From the cell containing the given text, extract its center point as [X, Y] coordinate. 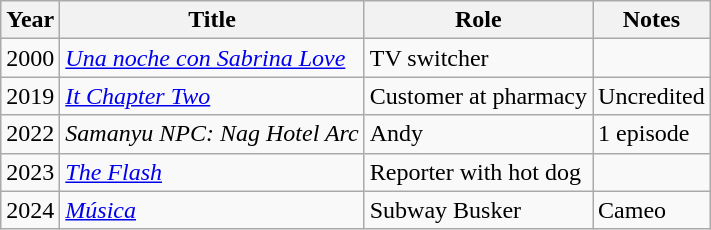
It Chapter Two [212, 96]
2019 [30, 96]
Notes [652, 20]
Una noche con Sabrina Love [212, 58]
TV switcher [478, 58]
2000 [30, 58]
2022 [30, 134]
Samanyu NPC: Nag Hotel Arc [212, 134]
Year [30, 20]
Música [212, 210]
Andy [478, 134]
Reporter with hot dog [478, 172]
Uncredited [652, 96]
2023 [30, 172]
1 episode [652, 134]
Role [478, 20]
Subway Busker [478, 210]
The Flash [212, 172]
Cameo [652, 210]
2024 [30, 210]
Customer at pharmacy [478, 96]
Title [212, 20]
